Output the [x, y] coordinate of the center of the cell containing the given text.  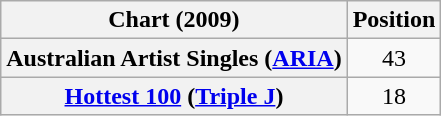
Position [394, 20]
Hottest 100 (Triple J) [174, 96]
Australian Artist Singles (ARIA) [174, 58]
43 [394, 58]
Chart (2009) [174, 20]
18 [394, 96]
